From the cell containing the given text, extract its center point as [x, y] coordinate. 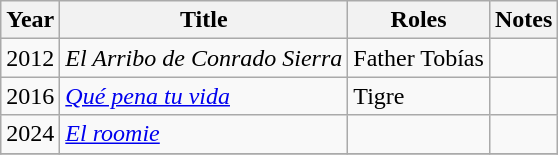
Notes [523, 20]
Qué pena tu vida [204, 96]
2016 [30, 96]
El roomie [204, 134]
Father Tobías [419, 58]
Year [30, 20]
Roles [419, 20]
Tigre [419, 96]
Title [204, 20]
2024 [30, 134]
2012 [30, 58]
El Arribo de Conrado Sierra [204, 58]
